Locate the cell with the specified text and output its [X, Y] center coordinate. 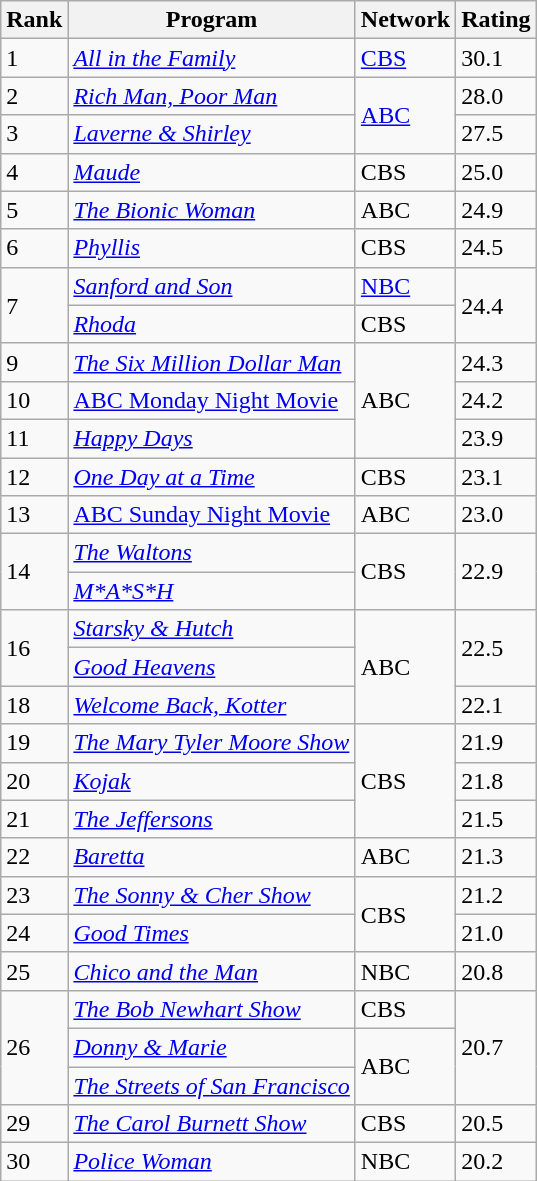
One Day at a Time [212, 477]
24 [34, 933]
The Mary Tyler Moore Show [212, 743]
Rich Man, Poor Man [212, 96]
Maude [212, 172]
Laverne & Shirley [212, 134]
24.2 [496, 400]
23.0 [496, 515]
Kojak [212, 781]
The Streets of San Francisco [212, 1085]
Program [212, 20]
26 [34, 1047]
4 [34, 172]
21.3 [496, 857]
Happy Days [212, 438]
Baretta [212, 857]
The Waltons [212, 553]
The Bob Newhart Show [212, 1009]
25 [34, 971]
12 [34, 477]
ABC Monday Night Movie [212, 400]
Good Times [212, 933]
19 [34, 743]
ABC Sunday Night Movie [212, 515]
20.2 [496, 1162]
The Sonny & Cher Show [212, 895]
Network [405, 20]
Rank [34, 20]
M*A*S*H [212, 591]
22.5 [496, 648]
13 [34, 515]
24.9 [496, 210]
18 [34, 705]
21 [34, 819]
22.9 [496, 572]
5 [34, 210]
21.5 [496, 819]
All in the Family [212, 58]
23 [34, 895]
Donny & Marie [212, 1047]
Starsky & Hutch [212, 629]
30 [34, 1162]
24.5 [496, 248]
The Jeffersons [212, 819]
21.0 [496, 933]
27.5 [496, 134]
11 [34, 438]
Rhoda [212, 324]
10 [34, 400]
3 [34, 134]
21.8 [496, 781]
1 [34, 58]
Sanford and Son [212, 286]
16 [34, 648]
The Six Million Dollar Man [212, 362]
20.5 [496, 1124]
9 [34, 362]
2 [34, 96]
The Bionic Woman [212, 210]
29 [34, 1124]
21.9 [496, 743]
23.1 [496, 477]
Chico and the Man [212, 971]
7 [34, 305]
Rating [496, 20]
23.9 [496, 438]
14 [34, 572]
21.2 [496, 895]
20 [34, 781]
25.0 [496, 172]
22.1 [496, 705]
Police Woman [212, 1162]
30.1 [496, 58]
The Carol Burnett Show [212, 1124]
20.7 [496, 1047]
20.8 [496, 971]
Good Heavens [212, 667]
6 [34, 248]
22 [34, 857]
24.4 [496, 305]
Welcome Back, Kotter [212, 705]
28.0 [496, 96]
24.3 [496, 362]
Phyllis [212, 248]
